Output the (X, Y) coordinate of the center of the cell containing the given text.  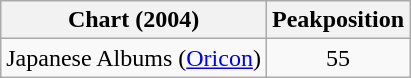
55 (338, 58)
Chart (2004) (134, 20)
Japanese Albums (Oricon) (134, 58)
Peakposition (338, 20)
